Pinpoint the cell where the given text exists, returning its (X, Y) midpoint coordinate. 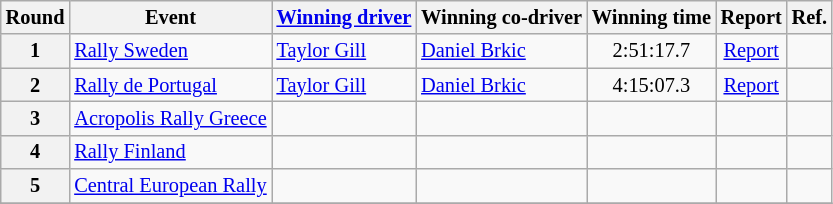
1 (36, 51)
Acropolis Rally Greece (170, 118)
4 (36, 152)
2 (36, 85)
Event (170, 17)
5 (36, 186)
Winning co-driver (502, 17)
3 (36, 118)
Rally de Portugal (170, 85)
Round (36, 17)
Rally Sweden (170, 51)
2:51:17.7 (652, 51)
Winning driver (344, 17)
Central European Rally (170, 186)
Rally Finland (170, 152)
Ref. (810, 17)
4:15:07.3 (652, 85)
Winning time (652, 17)
